Search for the cell housing the specified text and yield its [x, y] center coordinate. 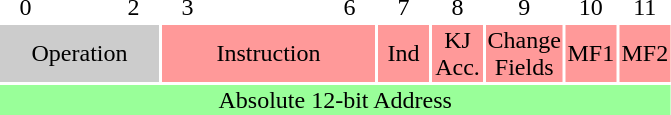
Instruction [268, 54]
MF2 [644, 54]
MF1 [590, 54]
Absolute 12-bit Address [335, 100]
KJ Acc. [458, 54]
Ind [404, 54]
Operation [80, 54]
Change Fields [524, 54]
